Locate the cell with the specified text and output its (X, Y) center coordinate. 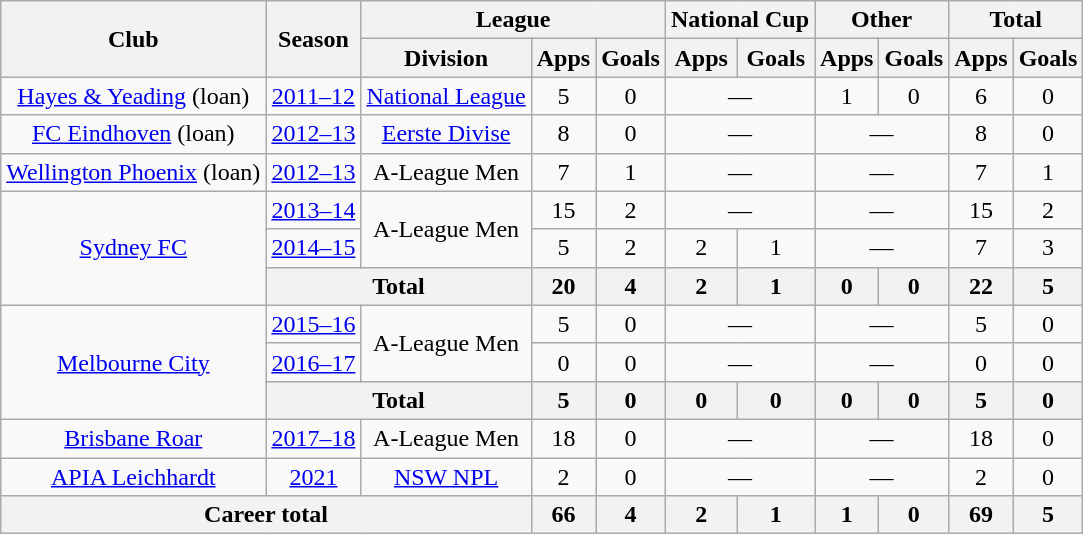
Club (134, 39)
National Cup (740, 20)
6 (981, 96)
66 (563, 515)
2015–16 (314, 324)
APIA Leichhardt (134, 477)
Brisbane Roar (134, 438)
Season (314, 39)
3 (1048, 248)
Hayes & Yeading (loan) (134, 96)
Sydney FC (134, 248)
20 (563, 286)
NSW NPL (446, 477)
Eerste Divise (446, 134)
League (513, 20)
2017–18 (314, 438)
Career total (266, 515)
22 (981, 286)
Division (446, 58)
Wellington Phoenix (loan) (134, 172)
2011–12 (314, 96)
2016–17 (314, 362)
2013–14 (314, 210)
2014–15 (314, 248)
2021 (314, 477)
Other (882, 20)
FC Eindhoven (loan) (134, 134)
69 (981, 515)
Melbourne City (134, 362)
National League (446, 96)
